Extract the (X, Y) coordinate from the center of the cell holding the provided text.  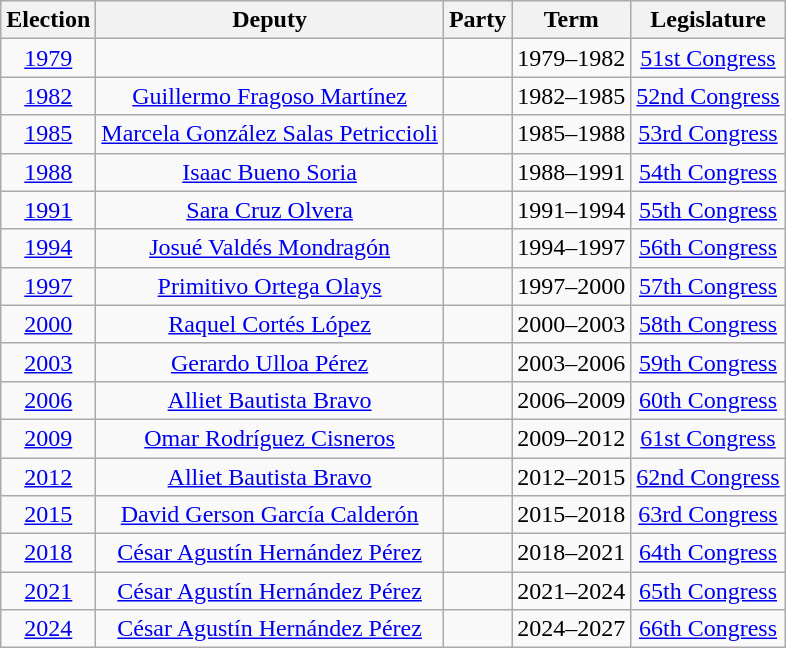
2024–2027 (572, 629)
2018 (48, 553)
Marcela González Salas Petriccioli (270, 134)
55th Congress (708, 210)
62nd Congress (708, 477)
Party (477, 20)
Election (48, 20)
2024 (48, 629)
1997 (48, 286)
Guillermo Fragoso Martínez (270, 96)
Primitivo Ortega Olays (270, 286)
1982–1985 (572, 96)
Term (572, 20)
65th Congress (708, 591)
Sara Cruz Olvera (270, 210)
2021–2024 (572, 591)
Omar Rodríguez Cisneros (270, 438)
56th Congress (708, 248)
54th Congress (708, 172)
1994 (48, 248)
59th Congress (708, 362)
Legislature (708, 20)
2009–2012 (572, 438)
David Gerson García Calderón (270, 515)
1991–1994 (572, 210)
61st Congress (708, 438)
2006 (48, 400)
64th Congress (708, 553)
53rd Congress (708, 134)
1988 (48, 172)
Raquel Cortés López (270, 324)
63rd Congress (708, 515)
2009 (48, 438)
1991 (48, 210)
60th Congress (708, 400)
2015–2018 (572, 515)
51st Congress (708, 58)
52nd Congress (708, 96)
57th Congress (708, 286)
2021 (48, 591)
2003–2006 (572, 362)
1979 (48, 58)
1979–1982 (572, 58)
1997–2000 (572, 286)
2000–2003 (572, 324)
66th Congress (708, 629)
1982 (48, 96)
58th Congress (708, 324)
1985 (48, 134)
2018–2021 (572, 553)
2003 (48, 362)
1985–1988 (572, 134)
2012–2015 (572, 477)
2006–2009 (572, 400)
2000 (48, 324)
2012 (48, 477)
Gerardo Ulloa Pérez (270, 362)
1994–1997 (572, 248)
Deputy (270, 20)
Isaac Bueno Soria (270, 172)
Josué Valdés Mondragón (270, 248)
2015 (48, 515)
1988–1991 (572, 172)
